Provide the [X, Y] coordinate of the cell's center where the given text is located.  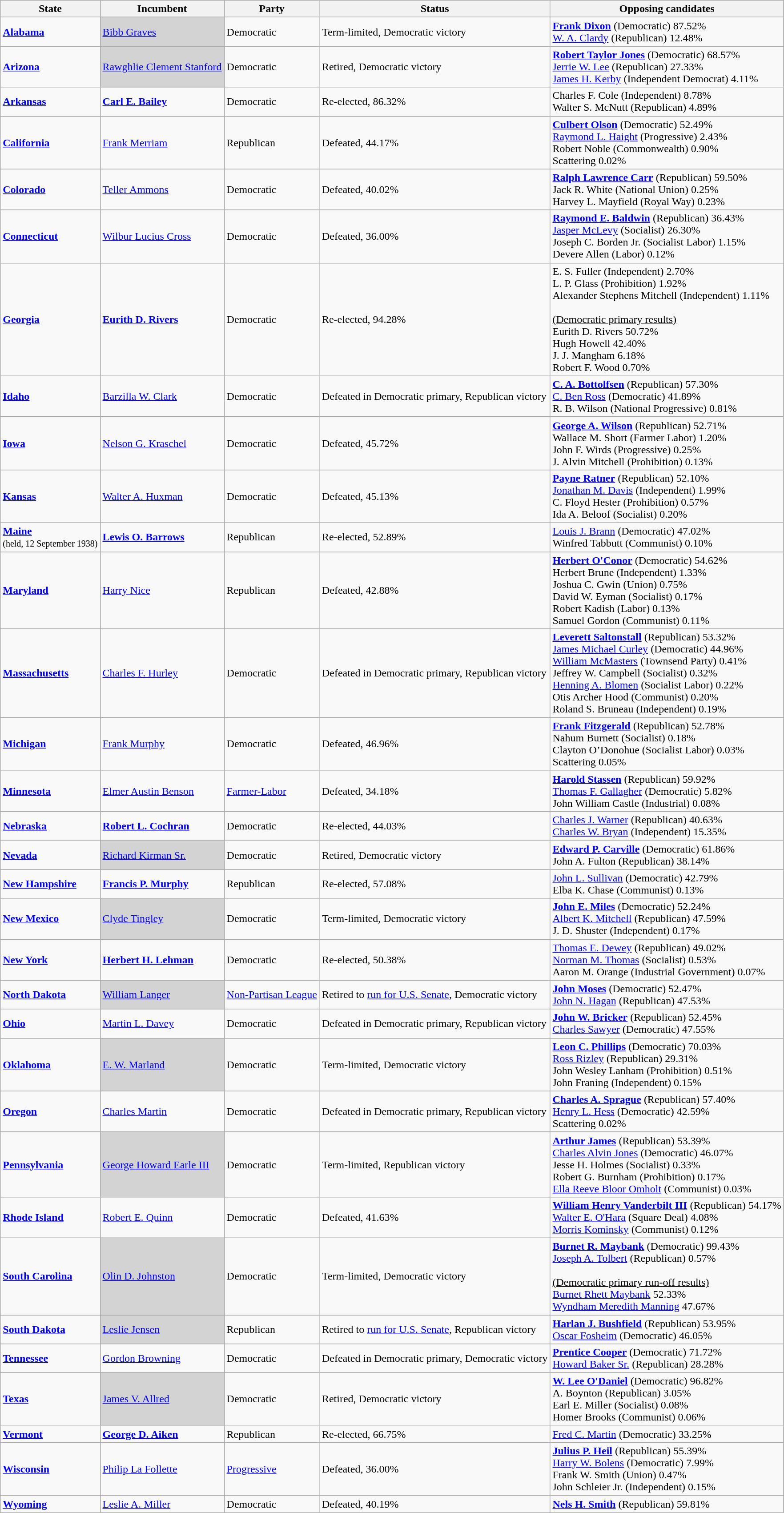
William Langer [162, 994]
South Carolina [50, 1276]
George Howard Earle III [162, 1164]
Retired to run for U.S. Senate, Democratic victory [435, 994]
Nelson G. Kraschel [162, 443]
Thomas E. Dewey (Republican) 49.02%Norman M. Thomas (Socialist) 0.53%Aaron M. Orange (Industrial Government) 0.07% [667, 960]
Maine(held, 12 September 1938) [50, 537]
Charles J. Warner (Republican) 40.63%Charles W. Bryan (Independent) 15.35% [667, 826]
Defeated, 34.18% [435, 791]
Alabama [50, 32]
George D. Aiken [162, 1434]
Ohio [50, 1024]
New Hampshire [50, 884]
Defeated in Democratic primary, Democratic victory [435, 1358]
Teller Ammons [162, 189]
W. Lee O'Daniel (Democratic) 96.82%A. Boynton (Republican) 3.05%Earl E. Miller (Socialist) 0.08%Homer Brooks (Communist) 0.06% [667, 1399]
Re-elected, 57.08% [435, 884]
Status [435, 9]
Prentice Cooper (Democratic) 71.72%Howard Baker Sr. (Republican) 28.28% [667, 1358]
Nebraska [50, 826]
Arkansas [50, 101]
Charles F. Hurley [162, 673]
Richard Kirman Sr. [162, 855]
Robert Taylor Jones (Democratic) 68.57%Jerrie W. Lee (Republican) 27.33%James H. Kerby (Independent Democrat) 4.11% [667, 67]
Defeated, 40.02% [435, 189]
Connecticut [50, 237]
Minnesota [50, 791]
Lewis O. Barrows [162, 537]
Culbert Olson (Democratic) 52.49%Raymond L. Haight (Progressive) 2.43%Robert Noble (Commonwealth) 0.90%Scattering 0.02% [667, 142]
Arizona [50, 67]
Charles Martin [162, 1111]
Wyoming [50, 1504]
New York [50, 960]
Progressive [272, 1469]
Martin L. Davey [162, 1024]
Re-elected, 50.38% [435, 960]
Frank Fitzgerald (Republican) 52.78%Nahum Burnett (Socialist) 0.18%Clayton O’Donohue (Socialist Labor) 0.03%Scattering 0.05% [667, 744]
Philip La Follette [162, 1469]
Rhode Island [50, 1217]
Nels H. Smith (Republican) 59.81% [667, 1504]
Defeated, 45.13% [435, 496]
Edward P. Carville (Democratic) 61.86%John A. Fulton (Republican) 38.14% [667, 855]
Party [272, 9]
Ralph Lawrence Carr (Republican) 59.50%Jack R. White (National Union) 0.25%Harvey L. Mayfield (Royal Way) 0.23% [667, 189]
John E. Miles (Democratic) 52.24%Albert K. Mitchell (Republican) 47.59%J. D. Shuster (Independent) 0.17% [667, 919]
Herbert H. Lehman [162, 960]
Frank Dixon (Democratic) 87.52%W. A. Clardy (Republican) 12.48% [667, 32]
Frank Merriam [162, 142]
John L. Sullivan (Democratic) 42.79%Elba K. Chase (Communist) 0.13% [667, 884]
Term-limited, Republican victory [435, 1164]
Carl E. Bailey [162, 101]
Charles F. Cole (Independent) 8.78%Walter S. McNutt (Republican) 4.89% [667, 101]
Defeated, 46.96% [435, 744]
Harlan J. Bushfield (Republican) 53.95%Oscar Fosheim (Democratic) 46.05% [667, 1329]
Louis J. Brann (Democratic) 47.02%Winfred Tabbutt (Communist) 0.10% [667, 537]
Robert L. Cochran [162, 826]
Charles A. Sprague (Republican) 57.40%Henry L. Hess (Democratic) 42.59%Scattering 0.02% [667, 1111]
C. A. Bottolfsen (Republican) 57.30%C. Ben Ross (Democratic) 41.89%R. B. Wilson (National Progressive) 0.81% [667, 396]
Eurith D. Rivers [162, 319]
Defeated, 44.17% [435, 142]
Leslie A. Miller [162, 1504]
Harold Stassen (Republican) 59.92%Thomas F. Gallagher (Democratic) 5.82%John William Castle (Industrial) 0.08% [667, 791]
Leslie Jensen [162, 1329]
Gordon Browning [162, 1358]
State [50, 9]
South Dakota [50, 1329]
Raymond E. Baldwin (Republican) 36.43%Jasper McLevy (Socialist) 26.30%Joseph C. Borden Jr. (Socialist Labor) 1.15%Devere Allen (Labor) 0.12% [667, 237]
Oregon [50, 1111]
E. W. Marland [162, 1065]
Wisconsin [50, 1469]
Frank Murphy [162, 744]
Re-elected, 94.28% [435, 319]
Nevada [50, 855]
Pennsylvania [50, 1164]
Re-elected, 86.32% [435, 101]
Fred C. Martin (Democratic) 33.25% [667, 1434]
Farmer-Labor [272, 791]
Julius P. Heil (Republican) 55.39%Harry W. Bolens (Democratic) 7.99%Frank W. Smith (Union) 0.47%John Schleier Jr. (Independent) 0.15% [667, 1469]
John Moses (Democratic) 52.47%John N. Hagan (Republican) 47.53% [667, 994]
Incumbent [162, 9]
Maryland [50, 590]
Robert E. Quinn [162, 1217]
Bibb Graves [162, 32]
William Henry Vanderbilt III (Republican) 54.17%Walter E. O'Hara (Square Deal) 4.08%Morris Kominsky (Communist) 0.12% [667, 1217]
Walter A. Huxman [162, 496]
James V. Allred [162, 1399]
John W. Bricker (Republican) 52.45%Charles Sawyer (Democratic) 47.55% [667, 1024]
Idaho [50, 396]
Harry Nice [162, 590]
Georgia [50, 319]
Defeated, 41.63% [435, 1217]
Non-Partisan League [272, 994]
Re-elected, 44.03% [435, 826]
Clyde Tingley [162, 919]
George A. Wilson (Republican) 52.71%Wallace M. Short (Farmer Labor) 1.20%John F. Wirds (Progressive) 0.25%J. Alvin Mitchell (Prohibition) 0.13% [667, 443]
California [50, 142]
Leon C. Phillips (Democratic) 70.03%Ross Rizley (Republican) 29.31%John Wesley Lanham (Prohibition) 0.51%John Franing (Independent) 0.15% [667, 1065]
Massachusetts [50, 673]
Opposing candidates [667, 9]
Francis P. Murphy [162, 884]
Retired to run for U.S. Senate, Republican victory [435, 1329]
Elmer Austin Benson [162, 791]
New Mexico [50, 919]
Tennessee [50, 1358]
Olin D. Johnston [162, 1276]
Defeated, 42.88% [435, 590]
Iowa [50, 443]
Vermont [50, 1434]
Michigan [50, 744]
Barzilla W. Clark [162, 396]
Defeated, 45.72% [435, 443]
Wilbur Lucius Cross [162, 237]
Payne Ratner (Republican) 52.10%Jonathan M. Davis (Independent) 1.99%C. Floyd Hester (Prohibition) 0.57%Ida A. Beloof (Socialist) 0.20% [667, 496]
Rawghlie Clement Stanford [162, 67]
Re-elected, 52.89% [435, 537]
Texas [50, 1399]
Colorado [50, 189]
Kansas [50, 496]
North Dakota [50, 994]
Re-elected, 66.75% [435, 1434]
Oklahoma [50, 1065]
Defeated, 40.19% [435, 1504]
